Provide the (X, Y) coordinate of the cell's center where the given text is located.  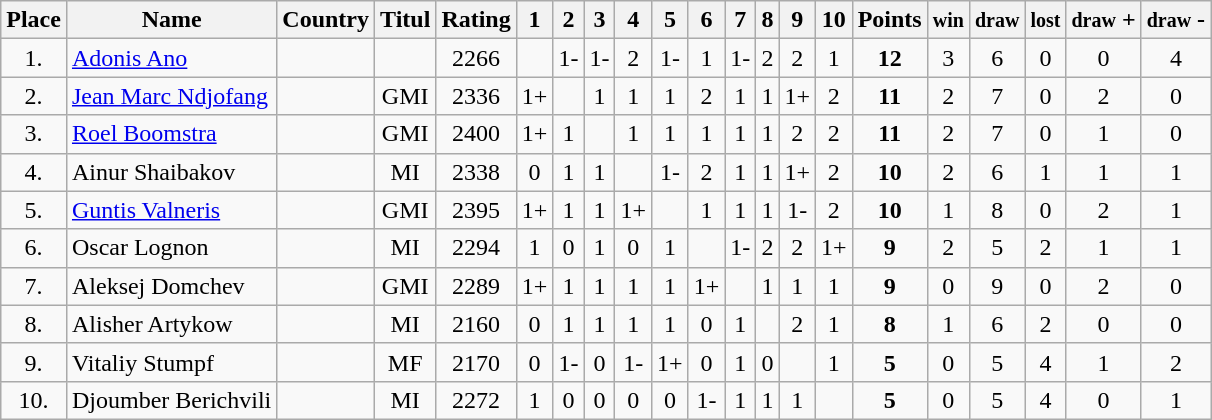
Djoumber Berichvili (171, 400)
Points (890, 20)
draw (997, 20)
Jean Marc Ndjofang (171, 96)
6. (34, 248)
2160 (476, 324)
2336 (476, 96)
2. (34, 96)
Oscar Lognon (171, 248)
Alisher Artykow (171, 324)
1. (34, 58)
Roel Boomstra (171, 134)
2170 (476, 362)
Aleksej Domchev (171, 286)
2294 (476, 248)
2395 (476, 210)
2338 (476, 172)
3. (34, 134)
draw - (1176, 20)
draw + (1104, 20)
5. (34, 210)
2266 (476, 58)
lost (1046, 20)
Guntis Valneris (171, 210)
Country (326, 20)
4. (34, 172)
8. (34, 324)
Ainur Shaibakov (171, 172)
Rating (476, 20)
2272 (476, 400)
2289 (476, 286)
Titul (406, 20)
Name (171, 20)
Vitaliy Stumpf (171, 362)
10. (34, 400)
12 (890, 58)
7. (34, 286)
MF (406, 362)
Place (34, 20)
win (948, 20)
Adonis Ano (171, 58)
2400 (476, 134)
9. (34, 362)
